Output the [x, y] coordinate of the center of the cell containing the given text.  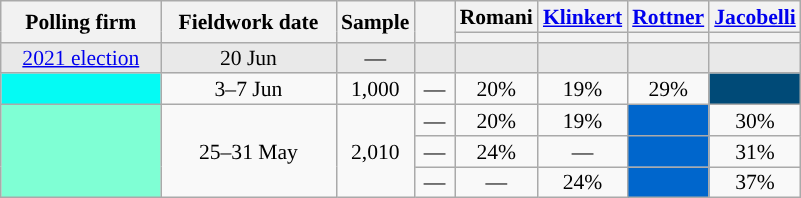
3–7 Jun [248, 90]
2021 election [81, 58]
25–31 May [248, 152]
30% [755, 120]
Polling firm [81, 22]
37% [755, 182]
Fieldwork date [248, 22]
31% [755, 152]
1,000 [375, 90]
Jacobelli [755, 16]
Klinkert [582, 16]
29% [668, 90]
2,010 [375, 152]
Sample [375, 22]
Rottner [668, 16]
20 Jun [248, 58]
Romani [496, 16]
